Provide the [X, Y] coordinate of the cell's center where the given text is located.  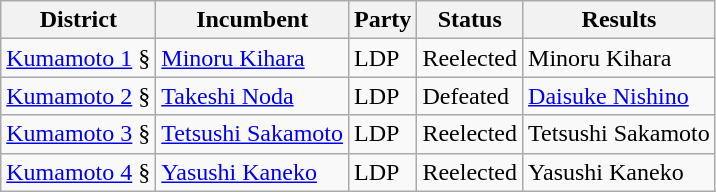
Status [470, 20]
Kumamoto 2 § [78, 96]
Takeshi Noda [252, 96]
District [78, 20]
Results [620, 20]
Defeated [470, 96]
Kumamoto 3 § [78, 134]
Kumamoto 1 § [78, 58]
Party [383, 20]
Kumamoto 4 § [78, 172]
Daisuke Nishino [620, 96]
Incumbent [252, 20]
